Output the [X, Y] coordinate of the center of the cell containing the given text.  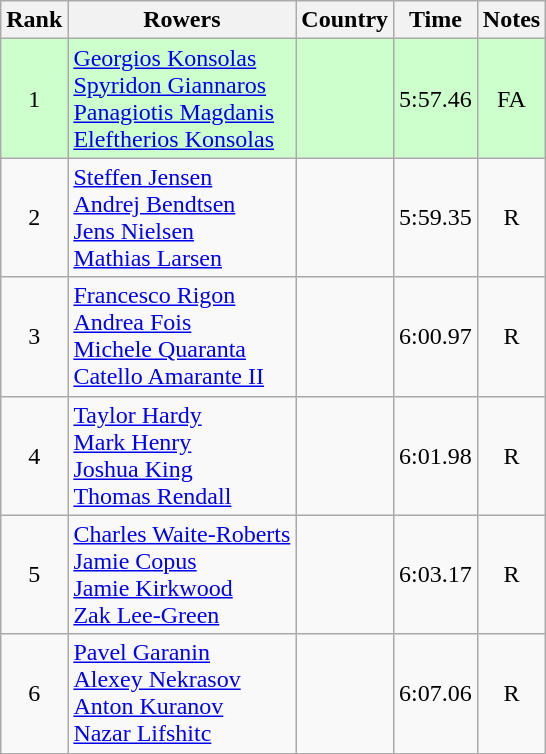
Country [345, 20]
6 [34, 694]
Georgios KonsolasSpyridon GiannarosPanagiotis MagdanisEleftherios Konsolas [182, 98]
Taylor HardyMark HenryJoshua KingThomas Rendall [182, 456]
FA [511, 98]
Rank [34, 20]
Charles Waite-RobertsJamie CopusJamie KirkwoodZak Lee-Green [182, 574]
5:59.35 [436, 218]
1 [34, 98]
3 [34, 336]
Time [436, 20]
Pavel GaraninAlexey NekrasovAnton KuranovNazar Lifshitc [182, 694]
Rowers [182, 20]
4 [34, 456]
2 [34, 218]
5 [34, 574]
Steffen JensenAndrej BendtsenJens NielsenMathias Larsen [182, 218]
Notes [511, 20]
6:01.98 [436, 456]
6:00.97 [436, 336]
6:03.17 [436, 574]
5:57.46 [436, 98]
Francesco RigonAndrea FoisMichele QuarantaCatello Amarante II [182, 336]
6:07.06 [436, 694]
